Scan for the cell matching the given text and deliver its [x, y] coordinate at center. 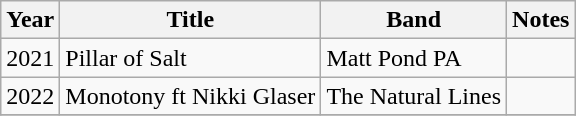
2022 [30, 96]
Title [190, 20]
Monotony ft Nikki Glaser [190, 96]
Matt Pond PA [414, 58]
2021 [30, 58]
Year [30, 20]
Pillar of Salt [190, 58]
Notes [541, 20]
Band [414, 20]
The Natural Lines [414, 96]
